Locate the cell with the specified text and output its (x, y) center coordinate. 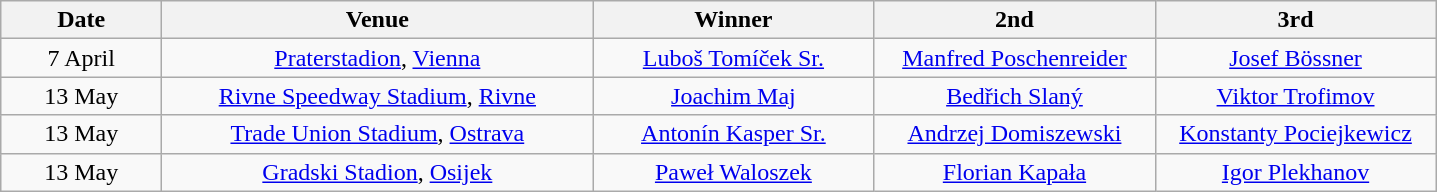
Igor Plekhanov (1296, 172)
Bedřich Slaný (1014, 96)
Date (82, 20)
Konstanty Pociejkewicz (1296, 134)
Winner (734, 20)
Venue (378, 20)
Andrzej Domiszewski (1014, 134)
Josef Bössner (1296, 58)
7 April (82, 58)
Manfred Poschenreider (1014, 58)
Joachim Maj (734, 96)
Florian Kapała (1014, 172)
Luboš Tomíček Sr. (734, 58)
Paweł Waloszek (734, 172)
Praterstadion, Vienna (378, 58)
Trade Union Stadium, Ostrava (378, 134)
Antonín Kasper Sr. (734, 134)
Gradski Stadion, Osijek (378, 172)
3rd (1296, 20)
Rivne Speedway Stadium, Rivne (378, 96)
Viktor Trofimov (1296, 96)
2nd (1014, 20)
